Locate the cell with the specified text and output its [x, y] center coordinate. 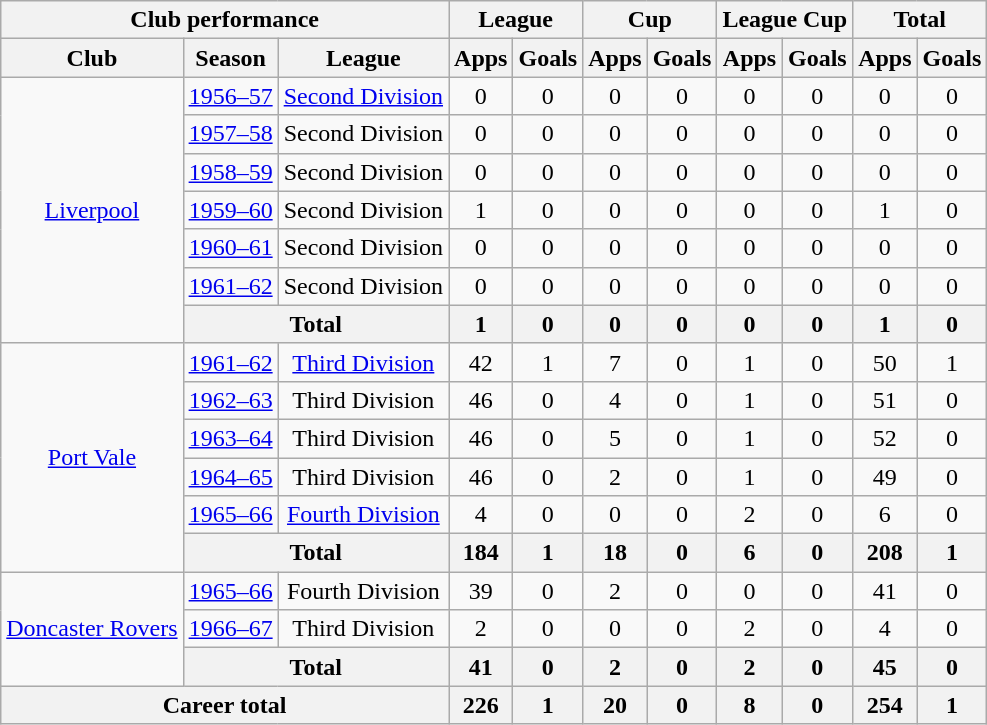
184 [481, 553]
7 [615, 362]
18 [615, 553]
Liverpool [92, 210]
1960–61 [230, 248]
Club [92, 58]
20 [615, 705]
49 [885, 477]
Cup [650, 20]
254 [885, 705]
League Cup [785, 20]
42 [481, 362]
1963–64 [230, 438]
208 [885, 553]
Port Vale [92, 457]
Club performance [225, 20]
51 [885, 400]
39 [481, 591]
5 [615, 438]
Career total [225, 705]
1962–63 [230, 400]
45 [885, 667]
1964–65 [230, 477]
1958–59 [230, 172]
1959–60 [230, 210]
8 [750, 705]
226 [481, 705]
1957–58 [230, 134]
Doncaster Rovers [92, 629]
52 [885, 438]
1966–67 [230, 629]
Season [230, 58]
1956–57 [230, 96]
50 [885, 362]
